Provide the (x, y) coordinate of the cell's center where the given text is located.  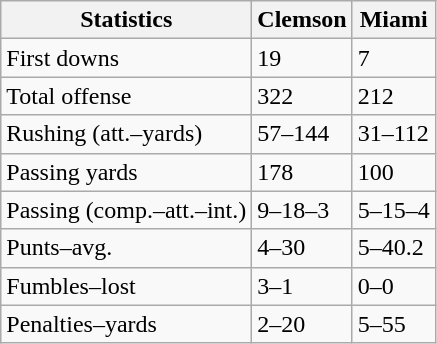
Statistics (126, 20)
5–15–4 (394, 210)
Punts–avg. (126, 248)
178 (302, 172)
4–30 (302, 248)
322 (302, 96)
7 (394, 58)
5–55 (394, 324)
19 (302, 58)
Rushing (att.–yards) (126, 134)
Miami (394, 20)
2–20 (302, 324)
Passing yards (126, 172)
Passing (comp.–att.–int.) (126, 210)
0–0 (394, 286)
Penalties–yards (126, 324)
31–112 (394, 134)
5–40.2 (394, 248)
Fumbles–lost (126, 286)
212 (394, 96)
3–1 (302, 286)
First downs (126, 58)
Clemson (302, 20)
9–18–3 (302, 210)
Total offense (126, 96)
100 (394, 172)
57–144 (302, 134)
